Determine the [x, y] coordinate at the center of the cell enclosing the given text.  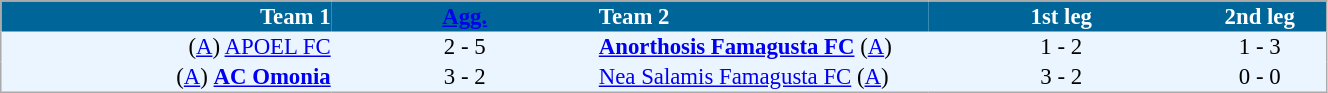
Team 2 [762, 16]
(A) APOEL FC [166, 47]
1 - 3 [1260, 47]
Anorthosis Famagusta FC (A) [762, 47]
Team 1 [166, 16]
1st leg [1062, 16]
1 - 2 [1062, 47]
(A) AC Omonia [166, 77]
Agg. [464, 16]
Nea Salamis Famagusta FC (A) [762, 77]
2 - 5 [464, 47]
2nd leg [1260, 16]
0 - 0 [1260, 77]
